Determine the (x, y) coordinate at the center of the cell enclosing the given text.  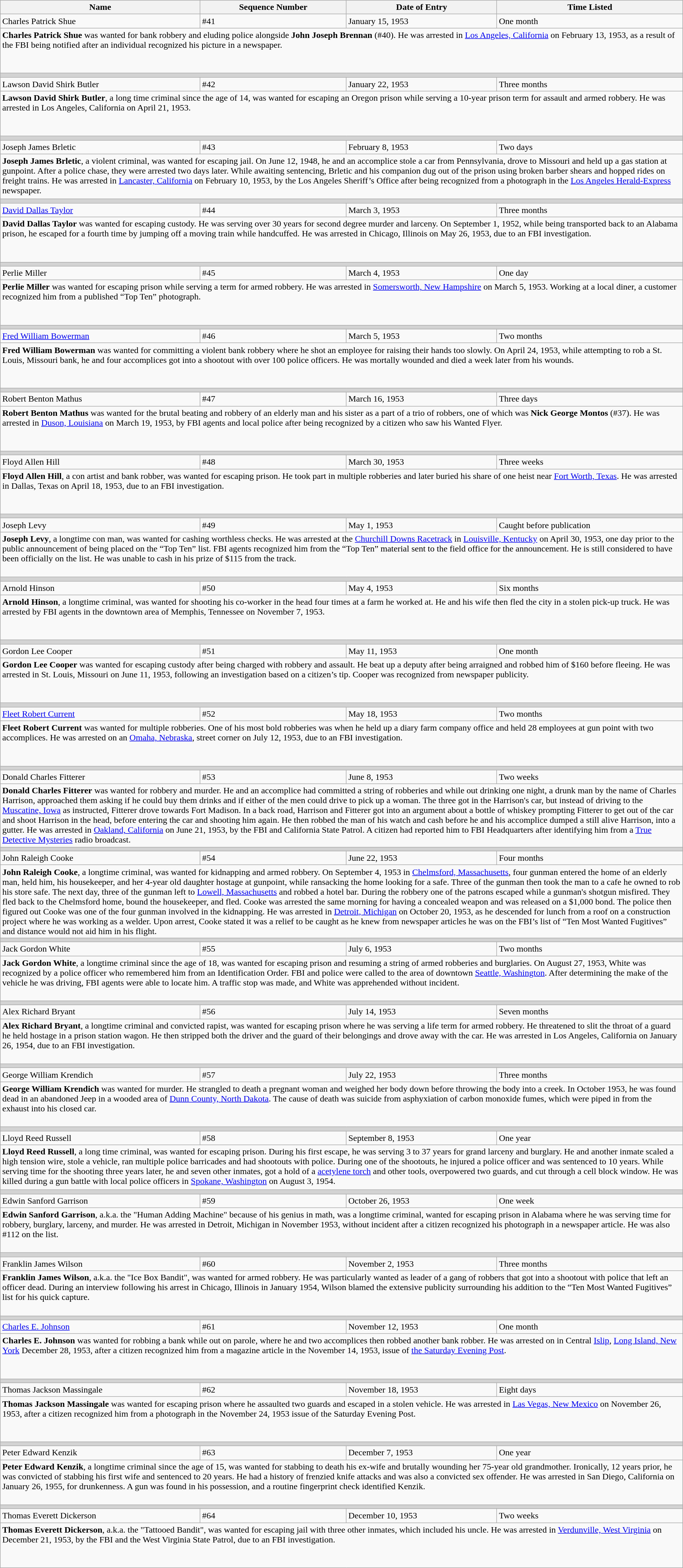
May 1, 1953 (422, 525)
Gordon Lee Cooper (100, 651)
#47 (273, 399)
#52 (273, 714)
Arnold Hinson (100, 588)
March 5, 1953 (422, 336)
Thomas Jackson Massingale (100, 1390)
Peter Edward Kenzik (100, 1453)
Joseph James Brletic (100, 147)
Robert Benton Mathus (100, 399)
Sequence Number (273, 7)
John Raleigh Cooke (100, 858)
David Dallas Taylor (100, 210)
June 8, 1953 (422, 777)
Four months (590, 858)
#64 (273, 1516)
May 18, 1953 (422, 714)
February 8, 1953 (422, 147)
June 22, 1953 (422, 858)
Charles E. Johnson (100, 1327)
December 10, 1953 (422, 1516)
July 22, 1953 (422, 1075)
May 4, 1953 (422, 588)
George William Krendich (100, 1075)
September 8, 1953 (422, 1138)
Floyd Allen Hill (100, 462)
Edwin Sanford Garrison (100, 1201)
November 2, 1953 (422, 1264)
November 18, 1953 (422, 1390)
Lawson David Shirk Butler (100, 84)
One day (590, 273)
Alex Richard Bryant (100, 1012)
July 6, 1953 (422, 949)
Joseph Levy (100, 525)
#63 (273, 1453)
#59 (273, 1201)
Name (100, 7)
#55 (273, 949)
#54 (273, 858)
#48 (273, 462)
#53 (273, 777)
#62 (273, 1390)
December 7, 1953 (422, 1453)
Date of Entry (422, 7)
#44 (273, 210)
Thomas Everett Dickerson (100, 1516)
#42 (273, 84)
One week (590, 1201)
#49 (273, 525)
Fleet Robert Current (100, 714)
#56 (273, 1012)
Lloyd Reed Russell (100, 1138)
January 15, 1953 (422, 21)
#46 (273, 336)
#43 (273, 147)
October 26, 1953 (422, 1201)
#60 (273, 1264)
Six months (590, 588)
March 3, 1953 (422, 210)
Seven months (590, 1012)
Donald Charles Fitterer (100, 777)
#41 (273, 21)
March 16, 1953 (422, 399)
#45 (273, 273)
Time Listed (590, 7)
Three days (590, 399)
Jack Gordon White (100, 949)
Charles Patrick Shue (100, 21)
#61 (273, 1327)
Caught before publication (590, 525)
November 12, 1953 (422, 1327)
January 22, 1953 (422, 84)
#57 (273, 1075)
Fred William Bowerman (100, 336)
July 14, 1953 (422, 1012)
#58 (273, 1138)
#50 (273, 588)
Two days (590, 147)
Franklin James Wilson (100, 1264)
March 4, 1953 (422, 273)
Eight days (590, 1390)
May 11, 1953 (422, 651)
Perlie Miller (100, 273)
March 30, 1953 (422, 462)
#51 (273, 651)
Three weeks (590, 462)
